Extract the (X, Y) coordinate from the center of the cell holding the provided text.  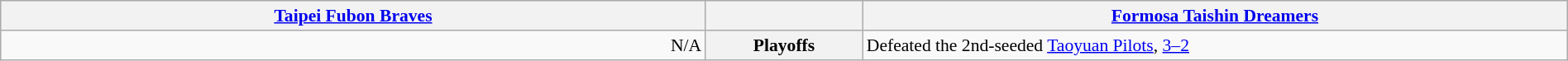
Defeated the 2nd-seeded Taoyuan Pilots, 3–2 (1216, 45)
Taipei Fubon Braves (354, 16)
Formosa Taishin Dreamers (1216, 16)
Playoffs (784, 45)
N/A (354, 45)
